Locate the cell with the specified text and output its (x, y) center coordinate. 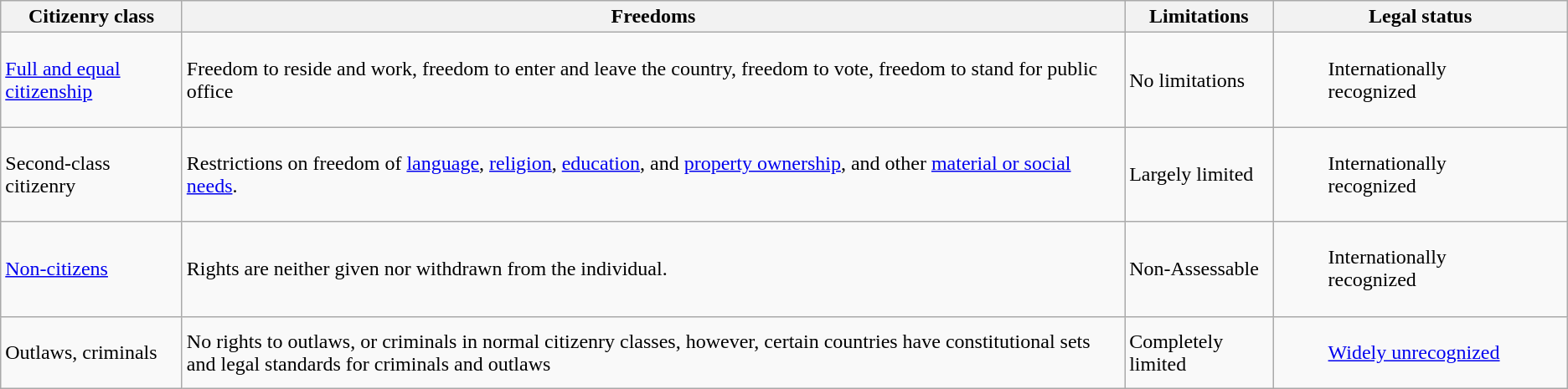
Freedoms (653, 17)
Limitations (1199, 17)
Legal status (1421, 17)
Non-citizens (92, 269)
Outlaws, criminals (92, 352)
Second-class citizenry (92, 174)
Citizenry class (92, 17)
Non-Assessable (1199, 269)
Restrictions on freedom of language, religion, education, and property ownership, and other material or social needs. (653, 174)
Full and equal citizenship (92, 80)
Largely limited (1199, 174)
Rights are neither given nor withdrawn from the individual. (653, 269)
Completely limited (1199, 352)
No limitations (1199, 80)
Freedom to reside and work, freedom to enter and leave the country, freedom to vote, freedom to stand for public office (653, 80)
Widely unrecognized (1421, 352)
